For the text-containing cell, return its midpoint in (X, Y) coordinate format. 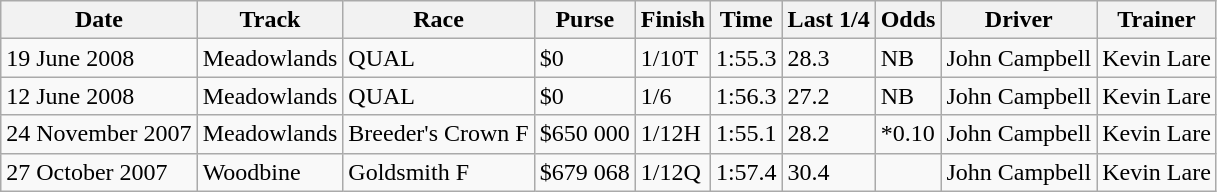
19 June 2008 (99, 58)
1/6 (672, 96)
$679 068 (584, 172)
27 October 2007 (99, 172)
28.2 (828, 134)
$650 000 (584, 134)
Goldsmith F (438, 172)
1/12Q (672, 172)
1:55.1 (746, 134)
1/10T (672, 58)
Purse (584, 20)
Date (99, 20)
30.4 (828, 172)
1/12H (672, 134)
24 November 2007 (99, 134)
1:57.4 (746, 172)
1:55.3 (746, 58)
Time (746, 20)
Driver (1019, 20)
12 June 2008 (99, 96)
Finish (672, 20)
Breeder's Crown F (438, 134)
Odds (908, 20)
Last 1/4 (828, 20)
Track (270, 20)
28.3 (828, 58)
27.2 (828, 96)
Race (438, 20)
Trainer (1157, 20)
*0.10 (908, 134)
Woodbine (270, 172)
1:56.3 (746, 96)
